Locate the cell with the specified text and output its (X, Y) center coordinate. 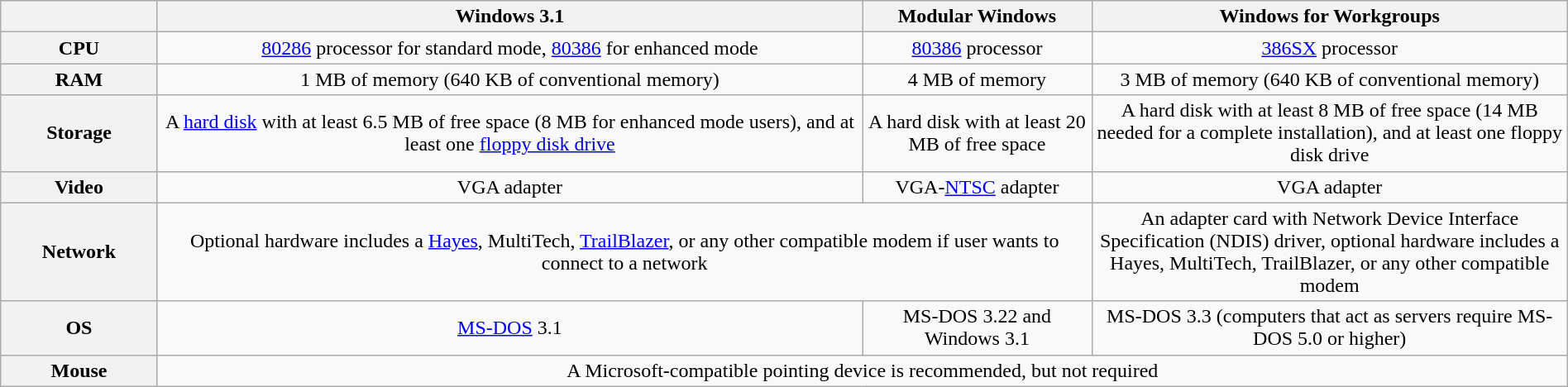
1 MB of memory (640 KB of conventional memory) (509, 79)
Network (79, 251)
A Microsoft-compatible pointing device is recommended, but not required (862, 370)
Video (79, 187)
Windows 3.1 (509, 17)
Windows for Workgroups (1330, 17)
Optional hardware includes a Hayes, MultiTech, TrailBlazer, or any other compatible modem if user wants to connect to a network (624, 251)
3 MB of memory (640 KB of conventional memory) (1330, 79)
4 MB of memory (978, 79)
CPU (79, 48)
RAM (79, 79)
80386 processor (978, 48)
A hard disk with at least 8 MB of free space (14 MB needed for a complete installation), and at least one floppy disk drive (1330, 133)
80286 processor for standard mode, 80386 for enhanced mode (509, 48)
MS-DOS 3.22 and Windows 3.1 (978, 327)
MS-DOS 3.3 (computers that act as servers require MS-DOS 5.0 or higher) (1330, 327)
MS-DOS 3.1 (509, 327)
A hard disk with at least 6.5 MB of free space (8 MB for enhanced mode users), and at least one floppy disk drive (509, 133)
386SX processor (1330, 48)
VGA-NTSC adapter (978, 187)
Mouse (79, 370)
A hard disk with at least 20 MB of free space (978, 133)
Storage (79, 133)
OS (79, 327)
Modular Windows (978, 17)
